From the cell containing the given text, extract its center point as [x, y] coordinate. 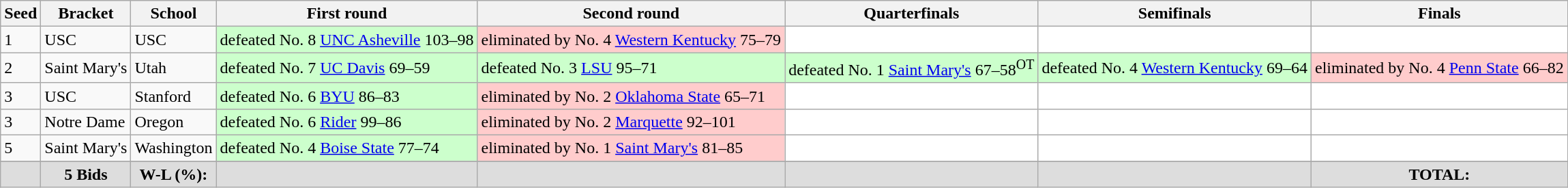
First round [346, 14]
Stanford [173, 96]
Utah [173, 68]
Finals [1440, 14]
eliminated by No. 2 Oklahoma State 65–71 [632, 96]
Seed [20, 14]
5 Bids [86, 174]
eliminated by No. 2 Marquette 92–101 [632, 122]
Second round [632, 14]
defeated No. 8 UNC Asheville 103–98 [346, 40]
defeated No. 1 Saint Mary's 67–58OT [911, 68]
defeated No. 6 Rider 99–86 [346, 122]
1 [20, 40]
Washington [173, 148]
defeated No. 3 LSU 95–71 [632, 68]
Semifinals [1174, 14]
defeated No. 7 UC Davis 69–59 [346, 68]
eliminated by No. 4 Penn State 66–82 [1440, 68]
W-L (%): [173, 174]
5 [20, 148]
defeated No. 4 Boise State 77–74 [346, 148]
eliminated by No. 4 Western Kentucky 75–79 [632, 40]
School [173, 14]
eliminated by No. 1 Saint Mary's 81–85 [632, 148]
defeated No. 4 Western Kentucky 69–64 [1174, 68]
Notre Dame [86, 122]
Bracket [86, 14]
defeated No. 6 BYU 86–83 [346, 96]
Quarterfinals [911, 14]
Oregon [173, 122]
TOTAL: [1440, 174]
2 [20, 68]
